Find where the given text appears and provide that cell's center as (X, Y) coordinate. 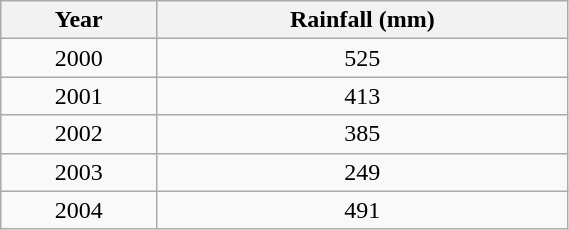
413 (362, 96)
2000 (79, 58)
2003 (79, 172)
491 (362, 210)
2002 (79, 134)
2001 (79, 96)
Rainfall (mm) (362, 20)
249 (362, 172)
2004 (79, 210)
Year (79, 20)
525 (362, 58)
385 (362, 134)
